Return (X, Y) of the center of cell containing provided text 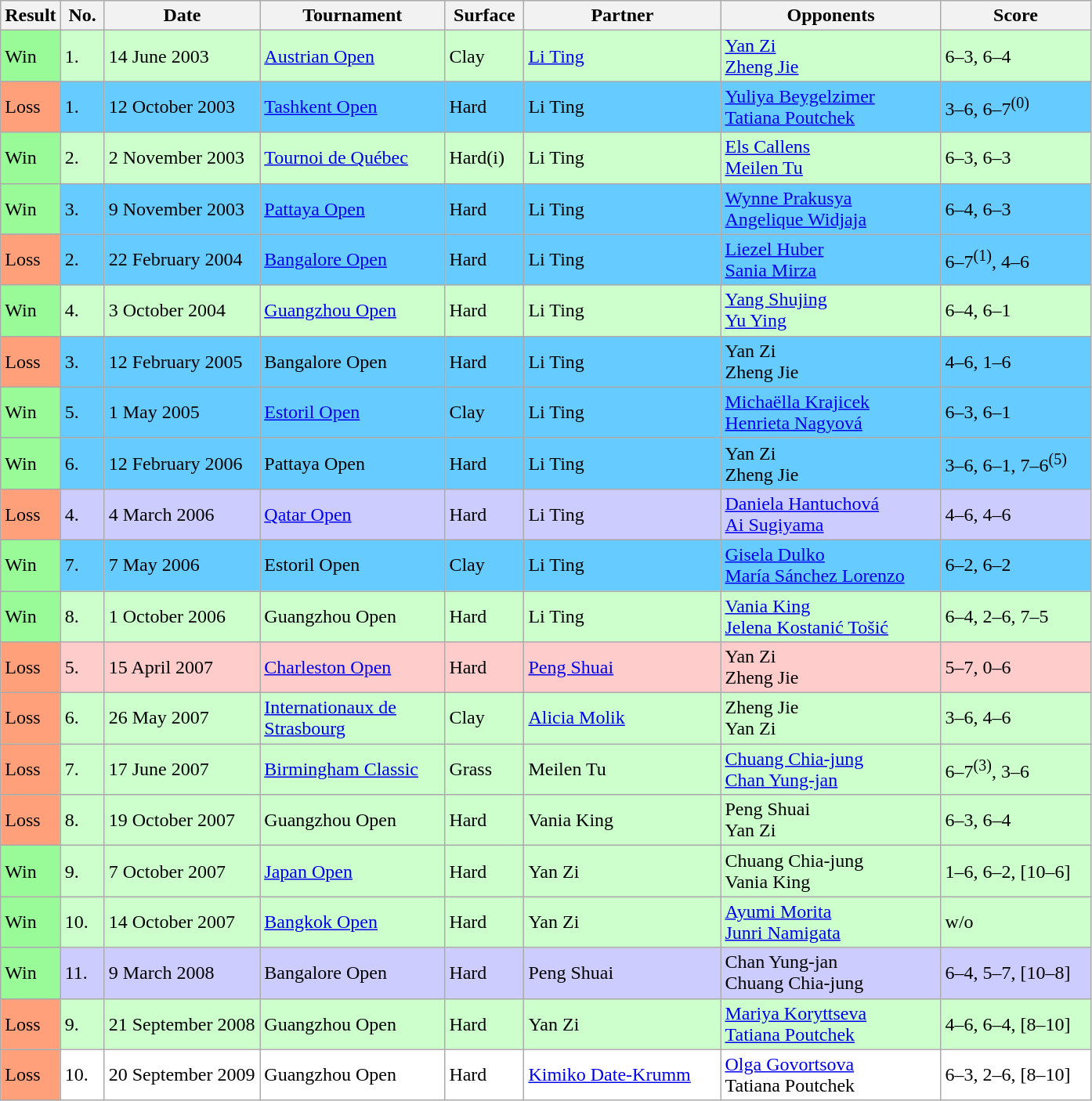
22 February 2004 (182, 260)
Yang Shujing Yu Ying (830, 310)
Bangkok Open (353, 922)
Chan Yung-jan Chuang Chia-jung (830, 973)
6–3, 6–1 (1015, 412)
14 June 2003 (182, 56)
Partner (622, 16)
w/o (1015, 922)
Alicia Molik (622, 719)
Yuliya Beygelzimer Tatiana Poutchek (830, 106)
Japan Open (353, 871)
Tournament (353, 16)
3–6, 4–6 (1015, 719)
6–4, 5–7, [10–8] (1015, 973)
6–4, 2–6, 7–5 (1015, 615)
6–7(1), 4–6 (1015, 260)
Michaëlla Krajicek Henrieta Nagyová (830, 412)
Grass (484, 769)
Chuang Chia-jung Chan Yung-jan (830, 769)
26 May 2007 (182, 719)
3–6, 6–7(0) (1015, 106)
6–4, 6–1 (1015, 310)
No. (82, 16)
Chuang Chia-jung Vania King (830, 871)
3 October 2004 (182, 310)
6–7(3), 3–6 (1015, 769)
9 March 2008 (182, 973)
Tournoi de Québec (353, 158)
Olga Govortsova Tatiana Poutchek (830, 1074)
3–6, 6–1, 7–6(5) (1015, 464)
Zheng Jie Yan Zi (830, 719)
Mariya Koryttseva Tatiana Poutchek (830, 1024)
Peng Shuai Yan Zi (830, 821)
Kimiko Date-Krumm (622, 1074)
19 October 2007 (182, 821)
12 October 2003 (182, 106)
Score (1015, 16)
Liezel Huber Sania Mirza (830, 260)
2 November 2003 (182, 158)
15 April 2007 (182, 667)
7 May 2006 (182, 565)
Els Callens Meilen Tu (830, 158)
12 February 2006 (182, 464)
Opponents (830, 16)
Vania King (622, 821)
Qatar Open (353, 514)
1 May 2005 (182, 412)
6–3, 2–6, [8–10] (1015, 1074)
17 June 2007 (182, 769)
6–2, 6–2 (1015, 565)
4–6, 6–4, [8–10] (1015, 1024)
7 October 2007 (182, 871)
6–3, 6–3 (1015, 158)
20 September 2009 (182, 1074)
5–7, 0–6 (1015, 667)
6–4, 6–3 (1015, 208)
14 October 2007 (182, 922)
Result (31, 16)
Date (182, 16)
4 March 2006 (182, 514)
Surface (484, 16)
Meilen Tu (622, 769)
1–6, 6–2, [10–6] (1015, 871)
Austrian Open (353, 56)
Daniela Hantuchová Ai Sugiyama (830, 514)
Hard(i) (484, 158)
1 October 2006 (182, 615)
4–6, 1–6 (1015, 362)
Vania King Jelena Kostanić Tošić (830, 615)
Tashkent Open (353, 106)
11. (82, 973)
Ayumi Morita Junri Namigata (830, 922)
Internationaux de Strasbourg (353, 719)
12 February 2005 (182, 362)
Wynne Prakusya Angelique Widjaja (830, 208)
Birmingham Classic (353, 769)
4–6, 4–6 (1015, 514)
21 September 2008 (182, 1024)
Gisela Dulko María Sánchez Lorenzo (830, 565)
9 November 2003 (182, 208)
Charleston Open (353, 667)
